Return [x, y] of the center of cell containing provided text 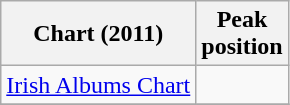
Irish Albums Chart [98, 85]
Peakposition [242, 34]
Chart (2011) [98, 34]
